Scan for the cell matching the given text and deliver its [x, y] coordinate at center. 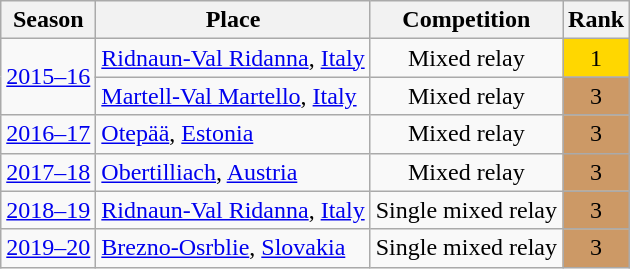
2017–18 [48, 172]
Competition [466, 20]
Rank [596, 20]
2016–17 [48, 134]
Otepää, Estonia [233, 134]
Martell-Val Martello, Italy [233, 96]
1 [596, 58]
2019–20 [48, 248]
Season [48, 20]
Brezno-Osrblie, Slovakia [233, 248]
2018–19 [48, 210]
Place [233, 20]
Obertilliach, Austria [233, 172]
2015–16 [48, 77]
